Scan for the cell matching the given text and deliver its (x, y) coordinate at center. 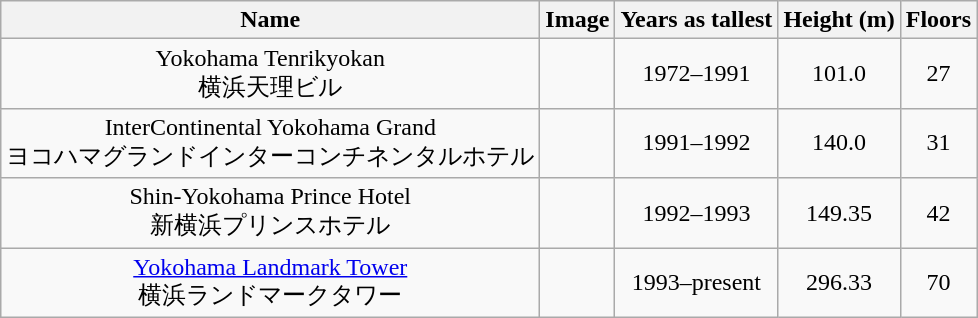
1993–present (696, 283)
1991–1992 (696, 143)
140.0 (839, 143)
296.33 (839, 283)
Yokohama Tenrikyokan横浜天理ビル (270, 74)
Yokohama Landmark Tower横浜ランドマークタワー (270, 283)
Floors (938, 20)
Shin-Yokohama Prince Hotel新横浜プリンスホテル (270, 213)
149.35 (839, 213)
1972–1991 (696, 74)
1992–1993 (696, 213)
27 (938, 74)
InterContinental Yokohama Grandヨコハマグランドインターコンチネンタルホテル (270, 143)
Years as tallest (696, 20)
70 (938, 283)
Image (578, 20)
31 (938, 143)
101.0 (839, 74)
42 (938, 213)
Height (m) (839, 20)
Name (270, 20)
